Scan for the cell matching the given text and deliver its (x, y) coordinate at center. 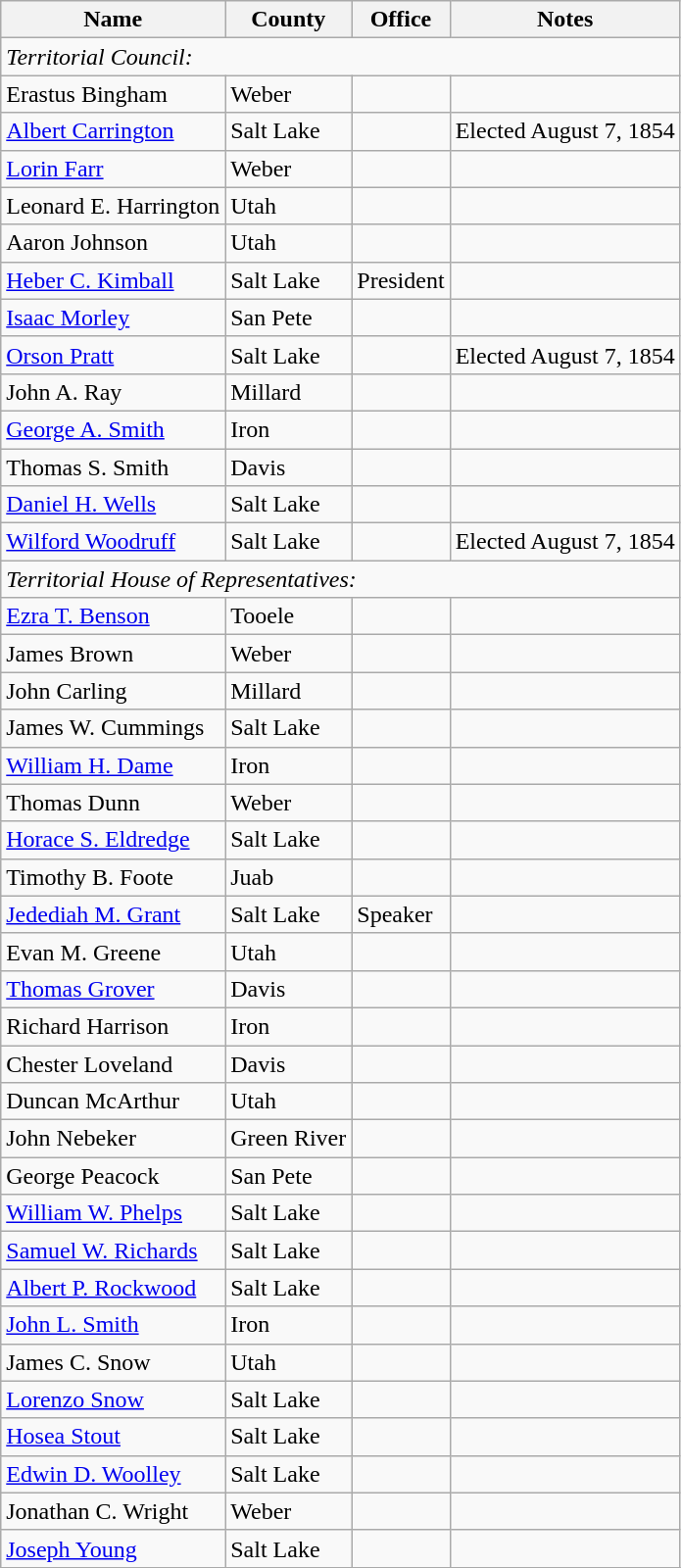
John Carling (114, 691)
Office (401, 20)
Duncan McArthur (114, 1102)
President (401, 280)
Orson Pratt (114, 355)
Hosea Stout (114, 1437)
James C. Snow (114, 1362)
Samuel W. Richards (114, 1250)
James Brown (114, 654)
Speaker (401, 914)
Jedediah M. Grant (114, 914)
John Nebeker (114, 1139)
Timothy B. Foote (114, 877)
John L. Smith (114, 1325)
Juab (288, 877)
Territorial House of Representatives: (341, 579)
Territorial Council: (341, 57)
Thomas Dunn (114, 803)
Albert P. Rockwood (114, 1288)
Richard Harrison (114, 1026)
Aaron Johnson (114, 243)
County (288, 20)
James W. Cummings (114, 728)
Isaac Morley (114, 318)
Name (114, 20)
Evan M. Greene (114, 952)
Daniel H. Wells (114, 505)
Erastus Bingham (114, 94)
William W. Phelps (114, 1213)
Heber C. Kimball (114, 280)
Chester Loveland (114, 1063)
Albert Carrington (114, 131)
William H. Dame (114, 765)
Tooele (288, 616)
Thomas Grover (114, 989)
Lorenzo Snow (114, 1399)
Lorin Farr (114, 169)
John A. Ray (114, 392)
Green River (288, 1139)
Horace S. Eldredge (114, 840)
Thomas S. Smith (114, 467)
Leonard E. Harrington (114, 206)
Edwin D. Woolley (114, 1474)
Wilford Woodruff (114, 542)
George Peacock (114, 1176)
Notes (564, 20)
Joseph Young (114, 1548)
Jonathan C. Wright (114, 1511)
George A. Smith (114, 429)
Ezra T. Benson (114, 616)
